Detect which cell encompasses the target text, then output its (x, y) center coordinate. 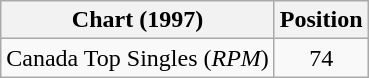
Position (321, 20)
Canada Top Singles (RPM) (138, 58)
74 (321, 58)
Chart (1997) (138, 20)
